Pinpoint the cell where the given text exists, returning its (x, y) midpoint coordinate. 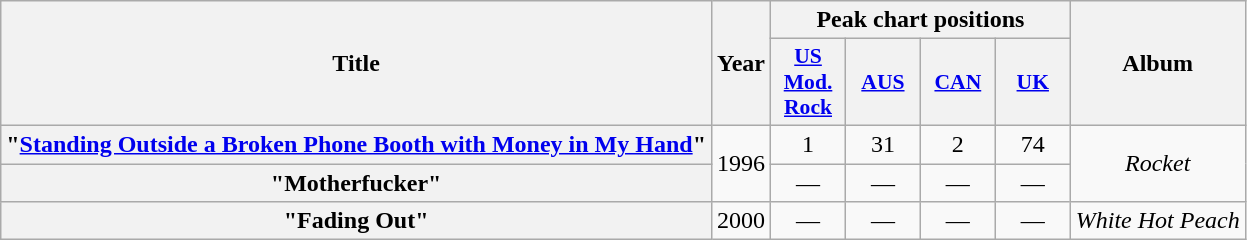
UK (1032, 82)
CAN (958, 82)
"Standing Outside a Broken Phone Booth with Money in My Hand" (356, 144)
74 (1032, 144)
AUS (882, 82)
"Motherfucker" (356, 183)
USMod. Rock (808, 82)
Year (742, 64)
2000 (742, 221)
2 (958, 144)
Album (1158, 64)
31 (882, 144)
Rocket (1158, 163)
"Fading Out" (356, 221)
White Hot Peach (1158, 221)
1996 (742, 163)
Peak chart positions (921, 20)
1 (808, 144)
Title (356, 64)
